From the cell containing the given text, extract its center point as (x, y) coordinate. 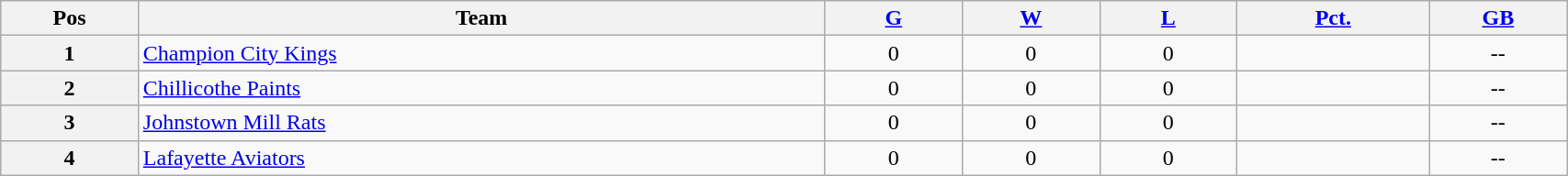
Team (481, 18)
L (1168, 18)
Johnstown Mill Rats (481, 123)
4 (70, 158)
Lafayette Aviators (481, 158)
GB (1498, 18)
3 (70, 123)
G (894, 18)
Pos (70, 18)
W (1032, 18)
2 (70, 88)
Chillicothe Paints (481, 88)
1 (70, 53)
Pct. (1334, 18)
Champion City Kings (481, 53)
